Search for the cell housing the specified text and yield its [x, y] center coordinate. 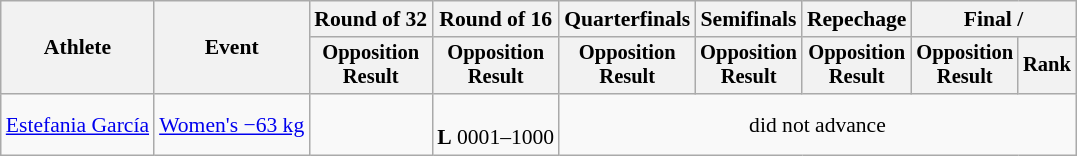
Estefania García [78, 124]
Rank [1047, 66]
Quarterfinals [627, 19]
Athlete [78, 48]
Round of 32 [370, 19]
L 0001–1000 [496, 124]
Repechage [857, 19]
Final / [993, 19]
Event [232, 48]
Semifinals [748, 19]
did not advance [817, 124]
Round of 16 [496, 19]
Women's −63 kg [232, 124]
